Scan for the cell matching the given text and deliver its [x, y] coordinate at center. 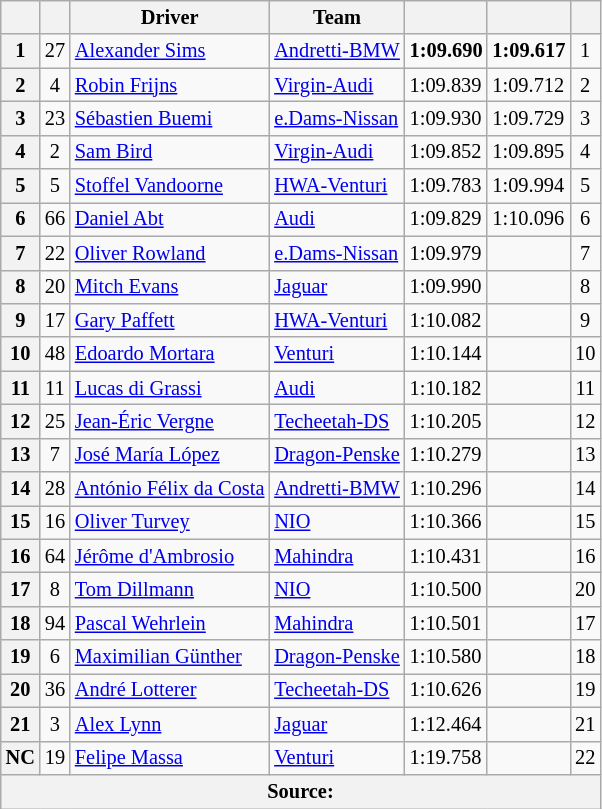
1:09.990 [446, 287]
Mitch Evans [170, 287]
1:10.580 [446, 657]
Daniel Abt [170, 219]
1:10.082 [446, 320]
Sam Bird [170, 152]
1:10.366 [446, 522]
1:09.783 [446, 186]
Gary Paffett [170, 320]
José María López [170, 455]
27 [55, 51]
Oliver Rowland [170, 253]
1:10.501 [446, 623]
36 [55, 690]
Stoffel Vandoorne [170, 186]
André Lotterer [170, 690]
64 [55, 556]
António Félix da Costa [170, 489]
1:10.279 [446, 455]
Alexander Sims [170, 51]
Team [336, 17]
48 [55, 354]
Oliver Turvey [170, 522]
1:10.144 [446, 354]
1:09.895 [528, 152]
Sébastien Buemi [170, 118]
1:10.182 [446, 388]
Jérôme d'Ambrosio [170, 556]
1:09.690 [446, 51]
Felipe Massa [170, 758]
Robin Frijns [170, 85]
1:10.096 [528, 219]
Tom Dillmann [170, 589]
1:10.626 [446, 690]
1:10.205 [446, 421]
1:09.994 [528, 186]
1:19.758 [446, 758]
1:09.617 [528, 51]
1:10.431 [446, 556]
Edoardo Mortara [170, 354]
25 [55, 421]
1:10.296 [446, 489]
1:09.829 [446, 219]
Driver [170, 17]
1:09.979 [446, 253]
Alex Lynn [170, 724]
66 [55, 219]
1:12.464 [446, 724]
Source: [300, 791]
28 [55, 489]
1:09.729 [528, 118]
1:09.930 [446, 118]
23 [55, 118]
Jean-Éric Vergne [170, 421]
1:09.712 [528, 85]
94 [55, 623]
NC [20, 758]
1:09.852 [446, 152]
1:09.839 [446, 85]
Lucas di Grassi [170, 388]
1:10.500 [446, 589]
Pascal Wehrlein [170, 623]
Maximilian Günther [170, 657]
